Output the [X, Y] coordinate of the center of the cell containing the given text.  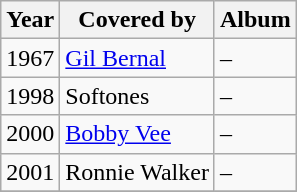
Softones [138, 96]
Album [255, 20]
Gil Bernal [138, 58]
1998 [30, 96]
Year [30, 20]
Bobby Vee [138, 134]
Covered by [138, 20]
1967 [30, 58]
2000 [30, 134]
Ronnie Walker [138, 172]
2001 [30, 172]
